Locate the cell with the specified text and output its (x, y) center coordinate. 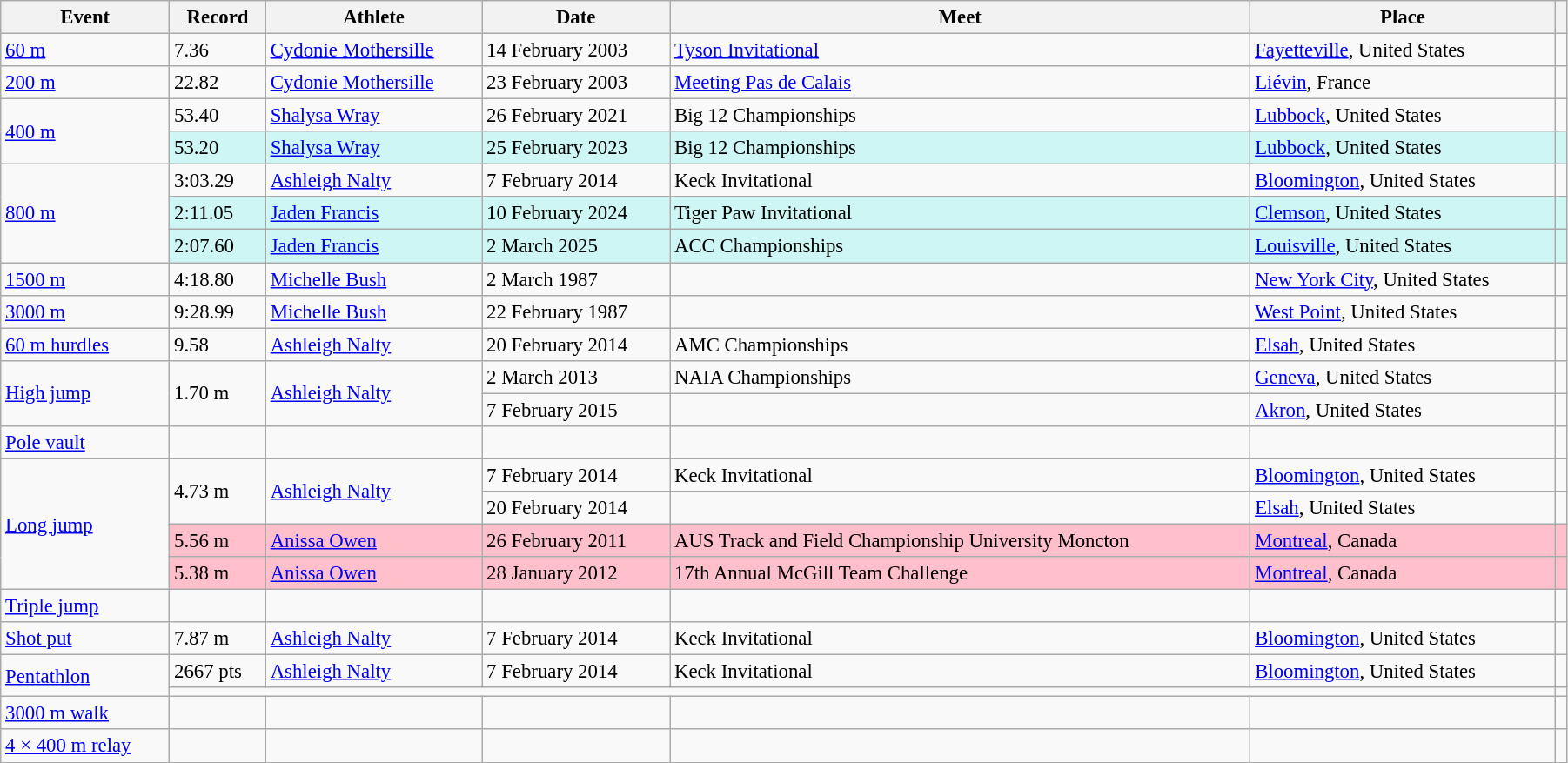
3:03.29 (218, 181)
Meet (961, 17)
28 January 2012 (576, 573)
800 m (85, 214)
Tyson Invitational (961, 50)
22 February 1987 (576, 311)
Record (218, 17)
17th Annual McGill Team Challenge (961, 573)
3000 m walk (85, 713)
2667 pts (218, 672)
2 March 2025 (576, 246)
Place (1403, 17)
Event (85, 17)
200 m (85, 83)
2:07.60 (218, 246)
4.73 m (218, 491)
Shot put (85, 639)
10 February 2024 (576, 213)
7.36 (218, 50)
26 February 2021 (576, 116)
2:11.05 (218, 213)
9:28.99 (218, 311)
60 m (85, 50)
High jump (85, 393)
New York City, United States (1403, 279)
Tiger Paw Invitational (961, 213)
Pentathlon (85, 676)
Pole vault (85, 443)
1.70 m (218, 393)
53.40 (218, 116)
Long jump (85, 524)
Date (576, 17)
Fayetteville, United States (1403, 50)
Geneva, United States (1403, 377)
NAIA Championships (961, 377)
14 February 2003 (576, 50)
7 February 2015 (576, 410)
4:18.80 (218, 279)
ACC Championships (961, 246)
3000 m (85, 311)
Athlete (373, 17)
400 m (85, 132)
AMC Championships (961, 345)
5.56 m (218, 540)
Akron, United States (1403, 410)
West Point, United States (1403, 311)
23 February 2003 (576, 83)
60 m hurdles (85, 345)
Clemson, United States (1403, 213)
26 February 2011 (576, 540)
1500 m (85, 279)
2 March 1987 (576, 279)
22.82 (218, 83)
Liévin, France (1403, 83)
Triple jump (85, 606)
5.38 m (218, 573)
25 February 2023 (576, 148)
AUS Track and Field Championship University Moncton (961, 540)
9.58 (218, 345)
Louisville, United States (1403, 246)
Meeting Pas de Calais (961, 83)
7.87 m (218, 639)
53.20 (218, 148)
2 March 2013 (576, 377)
4 × 400 m relay (85, 746)
